Capture the cell that displays the provided text and extract its [X, Y] central coordinate. 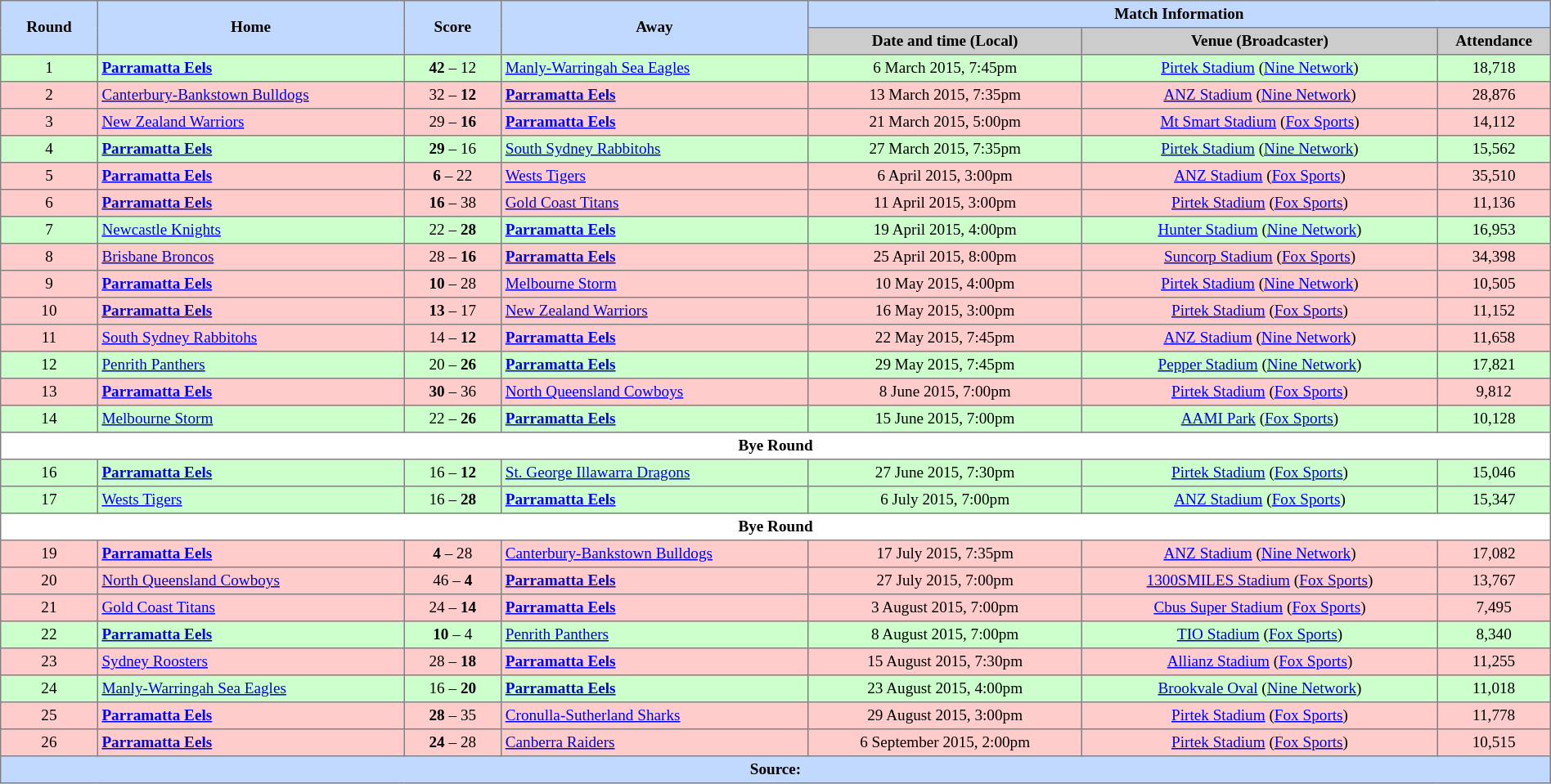
42 – 12 [452, 69]
46 – 4 [452, 580]
28 – 35 [452, 716]
Date and time (Local) [944, 41]
Canberra Raiders [654, 742]
15 June 2015, 7:00pm [944, 419]
14,112 [1494, 123]
16 [49, 473]
Newcastle Knights [250, 231]
Sydney Roosters [250, 662]
Venue (Broadcaster) [1260, 41]
28 – 16 [452, 257]
25 April 2015, 8:00pm [944, 257]
8 August 2015, 7:00pm [944, 634]
10,515 [1494, 742]
8,340 [1494, 634]
10,505 [1494, 284]
27 June 2015, 7:30pm [944, 473]
AAMI Park (Fox Sports) [1260, 419]
10 – 4 [452, 634]
11,778 [1494, 716]
20 – 26 [452, 365]
22 – 28 [452, 231]
22 – 26 [452, 419]
32 – 12 [452, 95]
13 [49, 392]
10 May 2015, 4:00pm [944, 284]
Hunter Stadium (Nine Network) [1260, 231]
18,718 [1494, 69]
Attendance [1494, 41]
16 – 38 [452, 203]
9,812 [1494, 392]
11,136 [1494, 203]
17 July 2015, 7:35pm [944, 554]
Suncorp Stadium (Fox Sports) [1260, 257]
27 March 2015, 7:35pm [944, 149]
10 [49, 311]
1 [49, 69]
Score [452, 28]
5 [49, 177]
11 April 2015, 3:00pm [944, 203]
16,953 [1494, 231]
28,876 [1494, 95]
St. George Illawarra Dragons [654, 473]
Home [250, 28]
29 May 2015, 7:45pm [944, 365]
23 [49, 662]
Brookvale Oval (Nine Network) [1260, 688]
3 August 2015, 7:00pm [944, 608]
26 [49, 742]
15,347 [1494, 500]
13,767 [1494, 580]
16 – 28 [452, 500]
3 [49, 123]
2 [49, 95]
27 July 2015, 7:00pm [944, 580]
Away [654, 28]
23 August 2015, 4:00pm [944, 688]
7 [49, 231]
8 [49, 257]
6 March 2015, 7:45pm [944, 69]
15,046 [1494, 473]
6 July 2015, 7:00pm [944, 500]
17 [49, 500]
11,152 [1494, 311]
24 – 28 [452, 742]
25 [49, 716]
4 – 28 [452, 554]
Allianz Stadium (Fox Sports) [1260, 662]
6 – 22 [452, 177]
9 [49, 284]
29 August 2015, 3:00pm [944, 716]
Cronulla-Sutherland Sharks [654, 716]
19 April 2015, 4:00pm [944, 231]
Cbus Super Stadium (Fox Sports) [1260, 608]
8 June 2015, 7:00pm [944, 392]
16 – 20 [452, 688]
13 – 17 [452, 311]
11,255 [1494, 662]
24 – 14 [452, 608]
17,082 [1494, 554]
1300SMILES Stadium (Fox Sports) [1260, 580]
14 [49, 419]
6 September 2015, 2:00pm [944, 742]
13 March 2015, 7:35pm [944, 95]
22 May 2015, 7:45pm [944, 338]
19 [49, 554]
10,128 [1494, 419]
Match Information [1179, 15]
11,018 [1494, 688]
14 – 12 [452, 338]
15,562 [1494, 149]
12 [49, 365]
15 August 2015, 7:30pm [944, 662]
35,510 [1494, 177]
4 [49, 149]
21 [49, 608]
16 May 2015, 3:00pm [944, 311]
34,398 [1494, 257]
28 – 18 [452, 662]
16 – 12 [452, 473]
21 March 2015, 5:00pm [944, 123]
Pepper Stadium (Nine Network) [1260, 365]
17,821 [1494, 365]
11 [49, 338]
Mt Smart Stadium (Fox Sports) [1260, 123]
24 [49, 688]
30 – 36 [452, 392]
6 [49, 203]
TIO Stadium (Fox Sports) [1260, 634]
Brisbane Broncos [250, 257]
10 – 28 [452, 284]
Round [49, 28]
6 April 2015, 3:00pm [944, 177]
20 [49, 580]
7,495 [1494, 608]
Source: [775, 770]
11,658 [1494, 338]
22 [49, 634]
